Find where the given text appears and provide that cell's center as (x, y) coordinate. 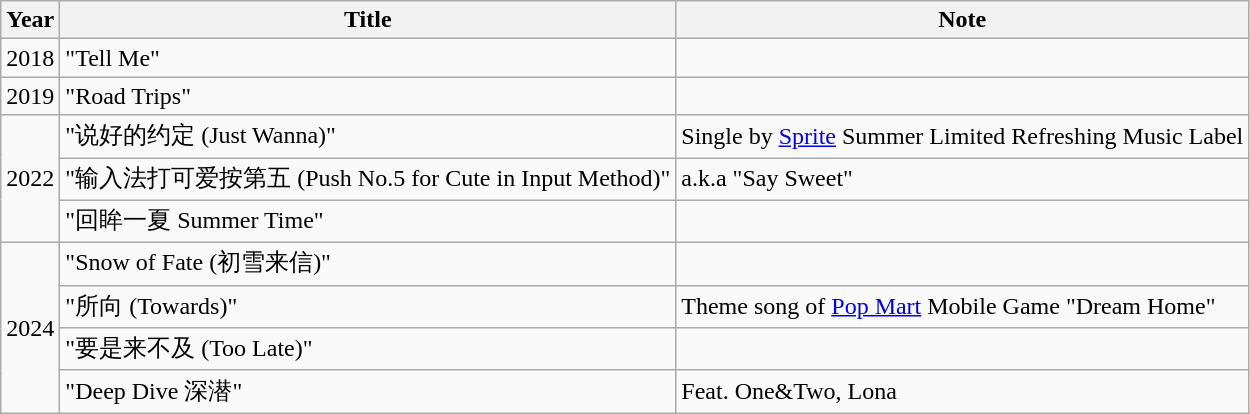
"输入法打可爱按第五 (Push No.5 for Cute in Input Method)" (368, 180)
"说好的约定 (Just Wanna)" (368, 136)
"Road Trips" (368, 96)
"回眸一夏 Summer Time" (368, 222)
Single by Sprite Summer Limited Refreshing Music Label (962, 136)
"Tell Me" (368, 58)
Note (962, 20)
a.k.a "Say Sweet" (962, 180)
2022 (30, 179)
Theme song of Pop Mart Mobile Game "Dream Home" (962, 306)
Feat. One&Two, Lona (962, 392)
Title (368, 20)
"所向 (Towards)" (368, 306)
"要是来不及 (Too Late)" (368, 350)
2019 (30, 96)
2018 (30, 58)
2024 (30, 328)
"Snow of Fate (初雪来信)" (368, 264)
Year (30, 20)
"Deep Dive 深潜" (368, 392)
